Search for the cell housing the specified text and yield its (x, y) center coordinate. 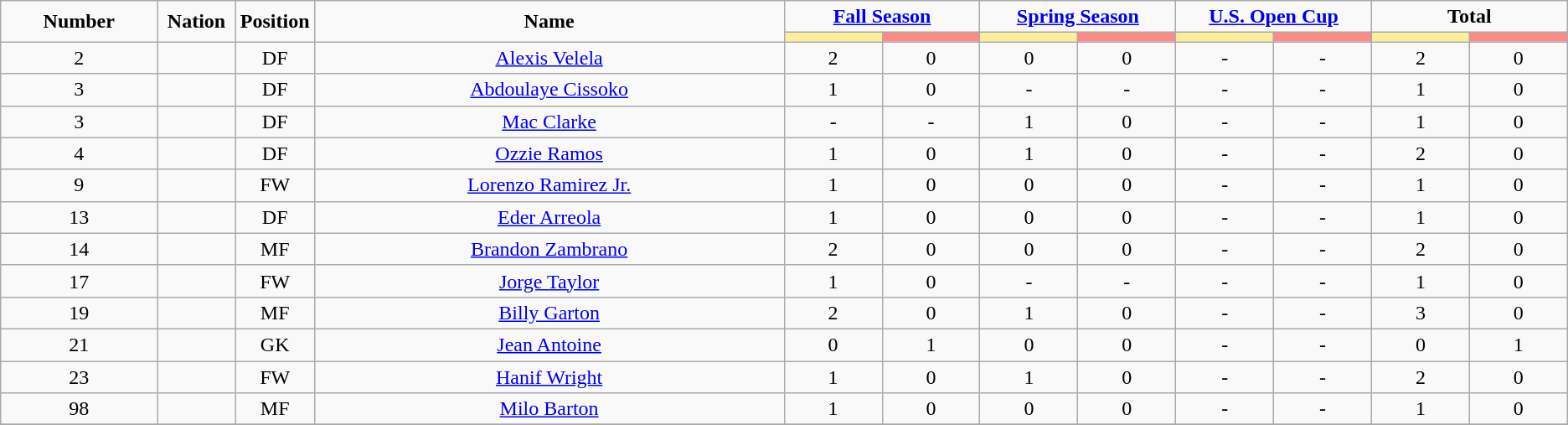
Alexis Velela (549, 58)
9 (79, 185)
98 (79, 409)
Nation (197, 22)
Spring Season (1078, 17)
Jean Antoine (549, 345)
Hanif Wright (549, 376)
13 (79, 217)
GK (275, 345)
Brandon Zambrano (549, 249)
21 (79, 345)
23 (79, 376)
Mac Clarke (549, 122)
4 (79, 153)
Billy Garton (549, 313)
Lorenzo Ramirez Jr. (549, 185)
Abdoulaye Cissoko (549, 90)
19 (79, 313)
Number (79, 22)
Fall Season (882, 17)
Name (549, 22)
Jorge Taylor (549, 281)
17 (79, 281)
14 (79, 249)
Position (275, 22)
Eder Arreola (549, 217)
U.S. Open Cup (1274, 17)
Ozzie Ramos (549, 153)
Total (1469, 17)
Milo Barton (549, 409)
